Pinpoint the cell where the given text exists, returning its [X, Y] midpoint coordinate. 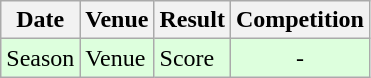
Date [40, 20]
Competition [300, 20]
Score [192, 58]
Season [40, 58]
- [300, 58]
Result [192, 20]
